Extract the [x, y] coordinate from the center of the cell holding the provided text.  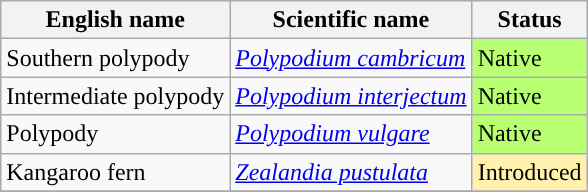
English name [116, 20]
Polypodium cambricum [351, 58]
Kangaroo fern [116, 172]
Introduced [530, 172]
Polypody [116, 134]
Polypodium vulgare [351, 134]
Polypodium interjectum [351, 96]
Status [530, 20]
Scientific name [351, 20]
Intermediate polypody [116, 96]
Southern polypody [116, 58]
Zealandia pustulata [351, 172]
